Extract the (X, Y) coordinate from the center of the cell holding the provided text.  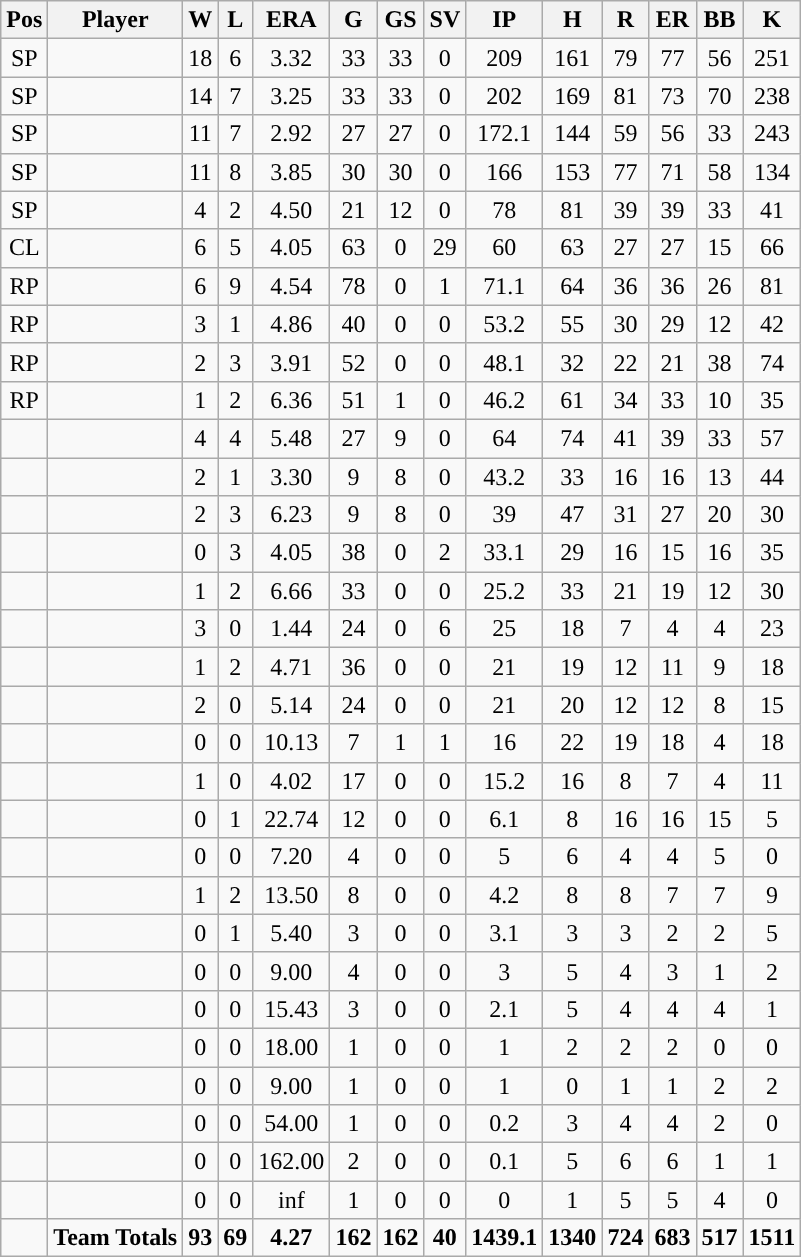
Player (116, 20)
60 (504, 248)
3.30 (292, 477)
73 (672, 96)
33.1 (504, 553)
4.86 (292, 324)
4.54 (292, 286)
22.74 (292, 819)
GS (400, 20)
2.92 (292, 134)
70 (720, 96)
ER (672, 20)
251 (772, 58)
K (772, 20)
52 (354, 362)
166 (504, 172)
48.1 (504, 362)
683 (672, 1238)
61 (572, 400)
0.2 (504, 1124)
14 (200, 96)
238 (772, 96)
6.23 (292, 515)
66 (772, 248)
23 (772, 629)
59 (626, 134)
BB (720, 20)
42 (772, 324)
inf (292, 1200)
10.13 (292, 743)
46.2 (504, 400)
134 (772, 172)
6.66 (292, 591)
724 (626, 1238)
H (572, 20)
1340 (572, 1238)
209 (504, 58)
25 (504, 629)
0.1 (504, 1162)
4.02 (292, 781)
15.2 (504, 781)
53.2 (504, 324)
7.20 (292, 857)
34 (626, 400)
3.25 (292, 96)
54.00 (292, 1124)
58 (720, 172)
4.27 (292, 1238)
6.36 (292, 400)
71.1 (504, 286)
5.14 (292, 705)
13 (720, 477)
51 (354, 400)
32 (572, 362)
IP (504, 20)
55 (572, 324)
10 (720, 400)
71 (672, 172)
47 (572, 515)
169 (572, 96)
517 (720, 1238)
172.1 (504, 134)
44 (772, 477)
L (236, 20)
18.00 (292, 1047)
162.00 (292, 1162)
ERA (292, 20)
Pos (24, 20)
W (200, 20)
3.32 (292, 58)
31 (626, 515)
13.50 (292, 895)
1439.1 (504, 1238)
202 (504, 96)
57 (772, 438)
3.1 (504, 933)
G (354, 20)
2.1 (504, 1009)
4.71 (292, 667)
243 (772, 134)
Team Totals (116, 1238)
1.44 (292, 629)
5.40 (292, 933)
144 (572, 134)
R (626, 20)
25.2 (504, 591)
5.48 (292, 438)
43.2 (504, 477)
SV (445, 20)
69 (236, 1238)
17 (354, 781)
3.91 (292, 362)
1511 (772, 1238)
15.43 (292, 1009)
4.2 (504, 895)
4.50 (292, 210)
6.1 (504, 819)
79 (626, 58)
161 (572, 58)
26 (720, 286)
3.85 (292, 172)
CL (24, 248)
93 (200, 1238)
153 (572, 172)
